Detect which cell encompasses the target text, then output its (x, y) center coordinate. 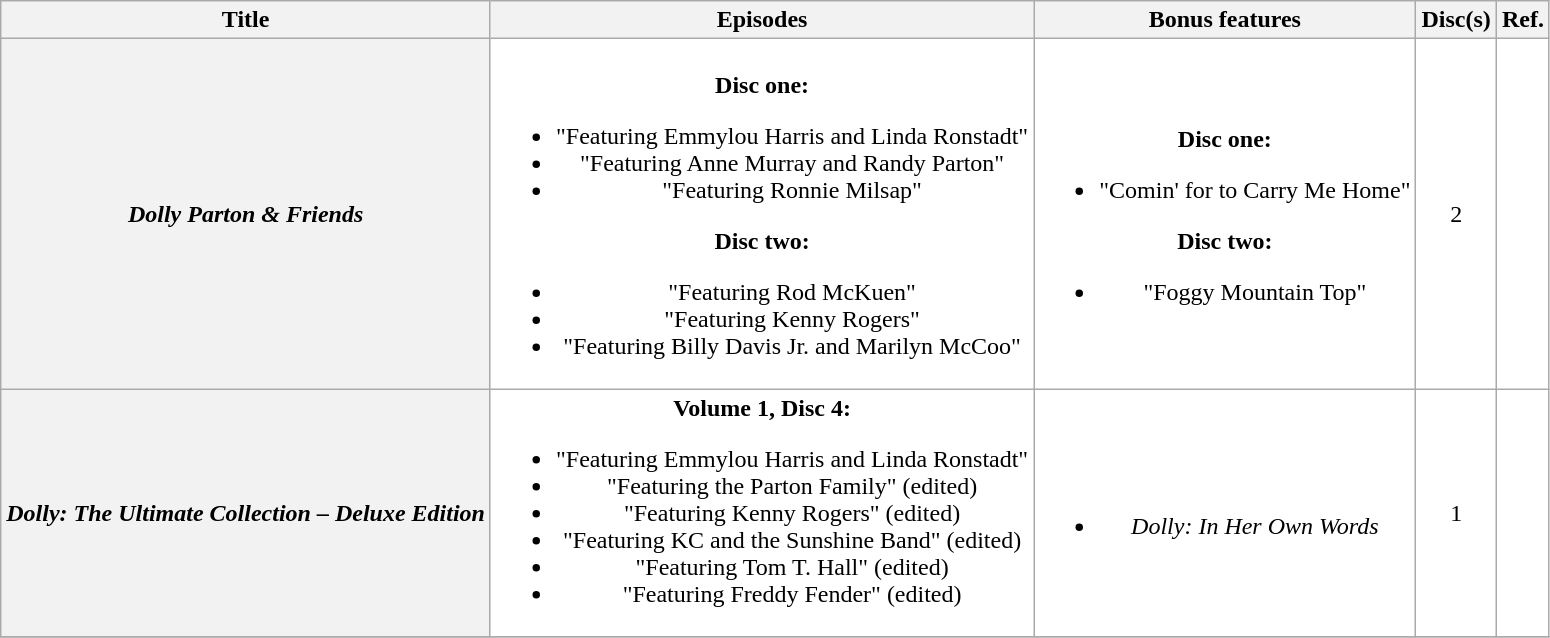
Dolly: The Ultimate Collection – Deluxe Edition (246, 513)
1 (1456, 513)
Episodes (762, 20)
Title (246, 20)
Bonus features (1225, 20)
Dolly: In Her Own Words (1225, 513)
Disc one:"Comin' for to Carry Me Home"Disc two:"Foggy Mountain Top" (1225, 214)
Disc(s) (1456, 20)
Ref. (1522, 20)
2 (1456, 214)
Dolly Parton & Friends (246, 214)
